Capture the cell that displays the provided text and extract its [X, Y] central coordinate. 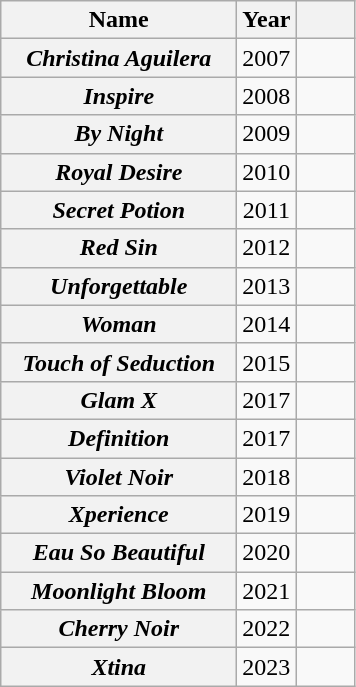
Inspire [119, 96]
2011 [266, 210]
Moonlight Bloom [119, 591]
Glam X [119, 400]
Xperience [119, 515]
Cherry Noir [119, 629]
2012 [266, 248]
Violet Noir [119, 477]
2007 [266, 58]
2009 [266, 134]
Royal Desire [119, 172]
2015 [266, 362]
Christina Aguilera [119, 58]
2023 [266, 667]
Year [266, 20]
Definition [119, 438]
Name [119, 20]
By Night [119, 134]
2021 [266, 591]
Touch of Seduction [119, 362]
2019 [266, 515]
Xtina [119, 667]
Secret Potion [119, 210]
Eau So Beautiful [119, 553]
2013 [266, 286]
2010 [266, 172]
2018 [266, 477]
2022 [266, 629]
2020 [266, 553]
Unforgettable [119, 286]
2014 [266, 324]
2008 [266, 96]
Red Sin [119, 248]
Woman [119, 324]
